Scan for the cell matching the given text and deliver its (x, y) coordinate at center. 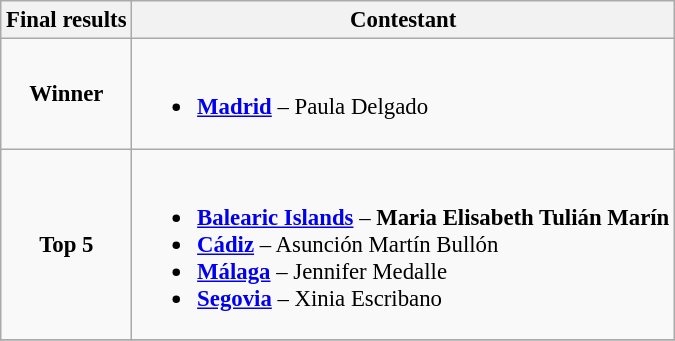
Final results (66, 20)
Winner (66, 94)
Top 5 (66, 244)
Madrid – Paula Delgado (404, 94)
Balearic Islands – Maria Elisabeth Tulián Marín Cádiz – Asunción Martín Bullón Málaga – Jennifer Medalle Segovia – Xinia Escribano (404, 244)
Contestant (404, 20)
